Return the [X, Y] coordinate for the center point of the cell that contains the specified text.  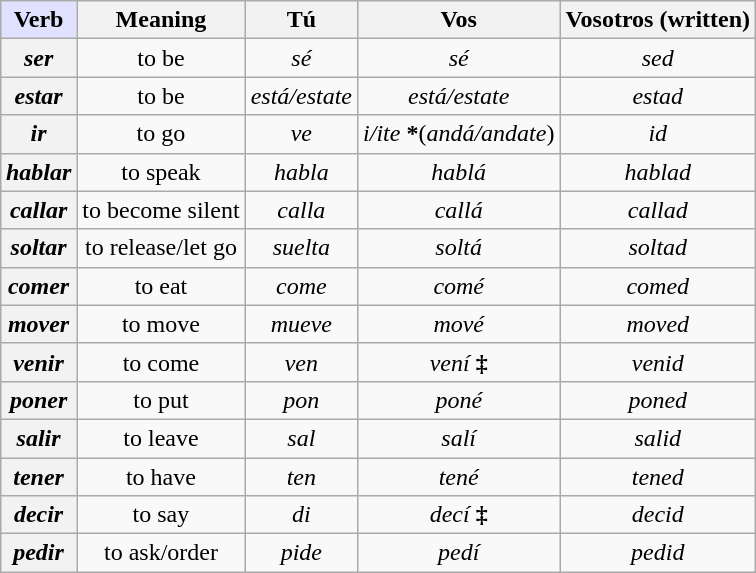
mover [38, 324]
Verb [38, 20]
pedí [459, 553]
salí [459, 438]
ser [38, 58]
soltar [38, 248]
tener [38, 477]
to ask/order [161, 553]
sed [658, 58]
salir [38, 438]
sal [301, 438]
ir [38, 134]
to go [161, 134]
tened [658, 477]
id [658, 134]
to have [161, 477]
decid [658, 515]
soltá [459, 248]
i/ite *(andá/andate) [459, 134]
to leave [161, 438]
venir [38, 362]
di [301, 515]
poned [658, 400]
decí ‡ [459, 515]
pedir [38, 553]
hablá [459, 172]
comed [658, 286]
ten [301, 477]
to release/let go [161, 248]
habla [301, 172]
mové [459, 324]
moved [658, 324]
comer [38, 286]
poner [38, 400]
callad [658, 210]
soltad [658, 248]
to put [161, 400]
to become silent [161, 210]
decir [38, 515]
pide [301, 553]
ven [301, 362]
Meaning [161, 20]
Vosotros (written) [658, 20]
to speak [161, 172]
ve [301, 134]
estad [658, 96]
to move [161, 324]
suelta [301, 248]
tené [459, 477]
venid [658, 362]
callá [459, 210]
hablad [658, 172]
vení ‡ [459, 362]
poné [459, 400]
comé [459, 286]
to eat [161, 286]
salid [658, 438]
calla [301, 210]
to say [161, 515]
to come [161, 362]
come [301, 286]
pedid [658, 553]
pon [301, 400]
hablar [38, 172]
mueve [301, 324]
Vos [459, 20]
estar [38, 96]
callar [38, 210]
Tú [301, 20]
